Provide the [x, y] coordinate of the cell's center where the given text is located.  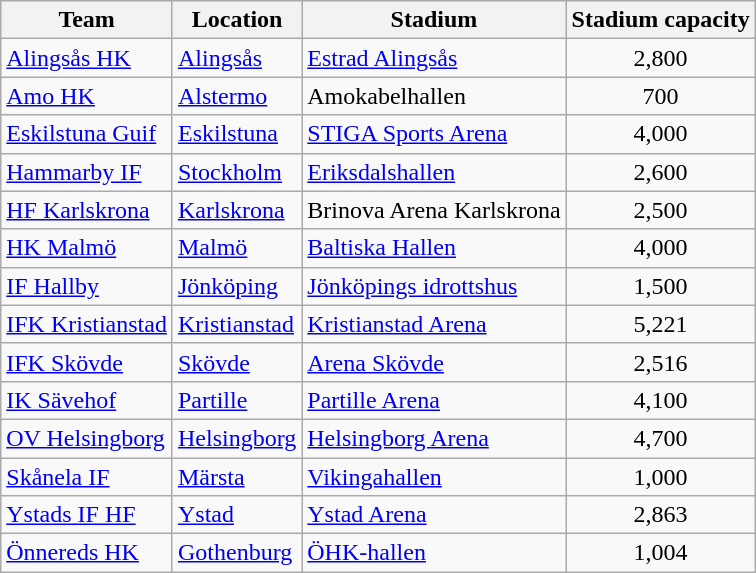
2,500 [660, 210]
Jönköping [236, 286]
OV Helsingborg [87, 438]
4,700 [660, 438]
Karlskrona [236, 210]
Estrad Alingsås [434, 58]
Partille Arena [434, 400]
Location [236, 20]
2,800 [660, 58]
Stadium [434, 20]
IFK Skövde [87, 362]
Ystad Arena [434, 515]
Partille [236, 400]
Eriksdalshallen [434, 172]
Vikingahallen [434, 477]
700 [660, 96]
Amo HK [87, 96]
Jönköpings idrottshus [434, 286]
Amokabelhallen [434, 96]
Alingsås [236, 58]
Alstermo [236, 96]
Malmö [236, 248]
Ystads IF HF [87, 515]
1,000 [660, 477]
Baltiska Hallen [434, 248]
IF Hallby [87, 286]
HK Malmö [87, 248]
IK Sävehof [87, 400]
Team [87, 20]
2,863 [660, 515]
Alingsås HK [87, 58]
5,221 [660, 324]
Märsta [236, 477]
Gothenburg [236, 553]
Skövde [236, 362]
Kristianstad Arena [434, 324]
ÖHK-hallen [434, 553]
Arena Skövde [434, 362]
Helsingborg [236, 438]
Brinova Arena Karlskrona [434, 210]
Ystad [236, 515]
1,004 [660, 553]
Stockholm [236, 172]
Stadium capacity [660, 20]
Eskilstuna [236, 134]
2,516 [660, 362]
Hammarby IF [87, 172]
1,500 [660, 286]
Skånela IF [87, 477]
HF Karlskrona [87, 210]
4,100 [660, 400]
STIGA Sports Arena [434, 134]
IFK Kristianstad [87, 324]
Helsingborg Arena [434, 438]
2,600 [660, 172]
Eskilstuna Guif [87, 134]
Önnereds HK [87, 553]
Kristianstad [236, 324]
